Provide the [x, y] coordinate of the cell's center where the given text is located.  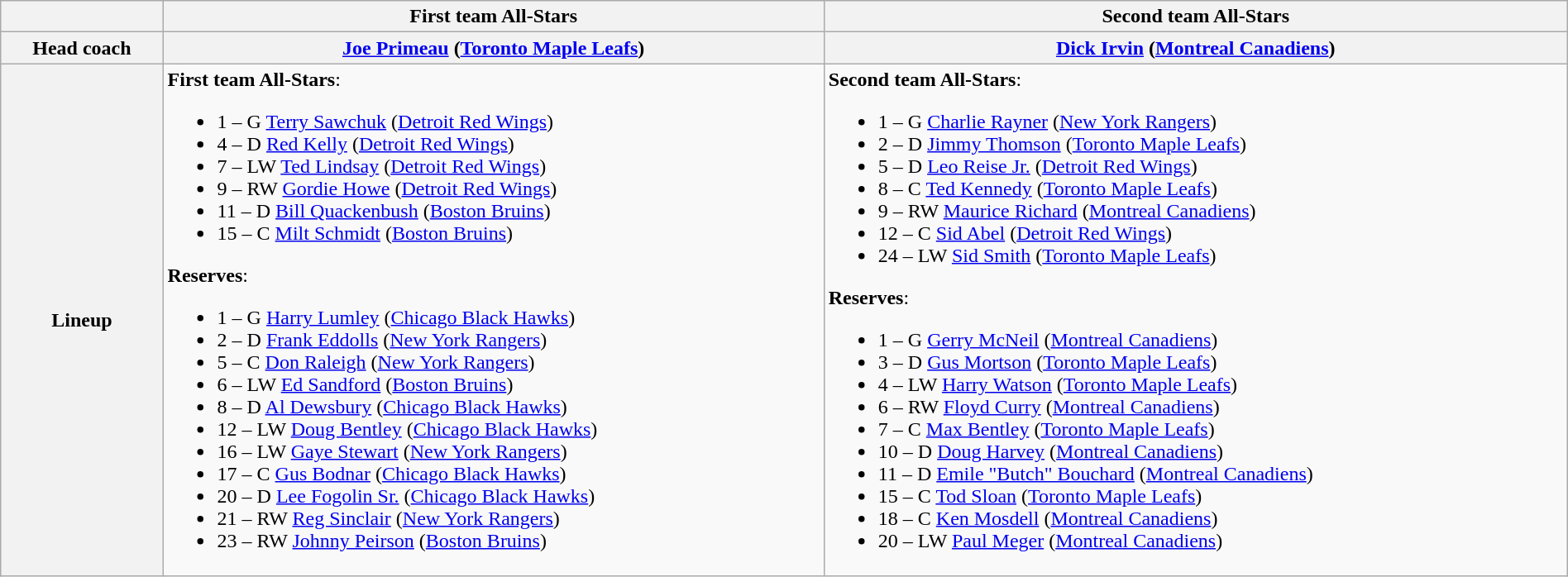
Head coach [82, 48]
Second team All-Stars [1196, 17]
Lineup [82, 320]
Dick Irvin (Montreal Canadiens) [1196, 48]
First team All-Stars [493, 17]
Joe Primeau (Toronto Maple Leafs) [493, 48]
